Pinpoint the cell where the given text exists, returning its [x, y] midpoint coordinate. 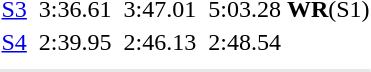
2:46.13 [160, 42]
S4 [14, 42]
2:39.95 [75, 42]
2:48.54 [289, 42]
